Provide the [X, Y] coordinate of the cell's center where the given text is located.  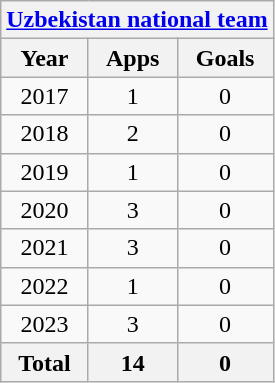
Total [45, 362]
Apps [132, 58]
2021 [45, 248]
2018 [45, 134]
2017 [45, 96]
Uzbekistan national team [137, 20]
14 [132, 362]
Goals [225, 58]
2023 [45, 324]
2022 [45, 286]
2019 [45, 172]
Year [45, 58]
2 [132, 134]
2020 [45, 210]
